From the cell containing the given text, extract its center point as (x, y) coordinate. 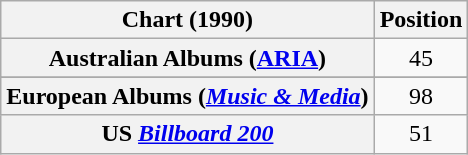
51 (421, 134)
98 (421, 96)
US Billboard 200 (188, 134)
Australian Albums (ARIA) (188, 58)
45 (421, 58)
Chart (1990) (188, 20)
European Albums (Music & Media) (188, 96)
Position (421, 20)
